Capture the cell that displays the provided text and extract its [X, Y] central coordinate. 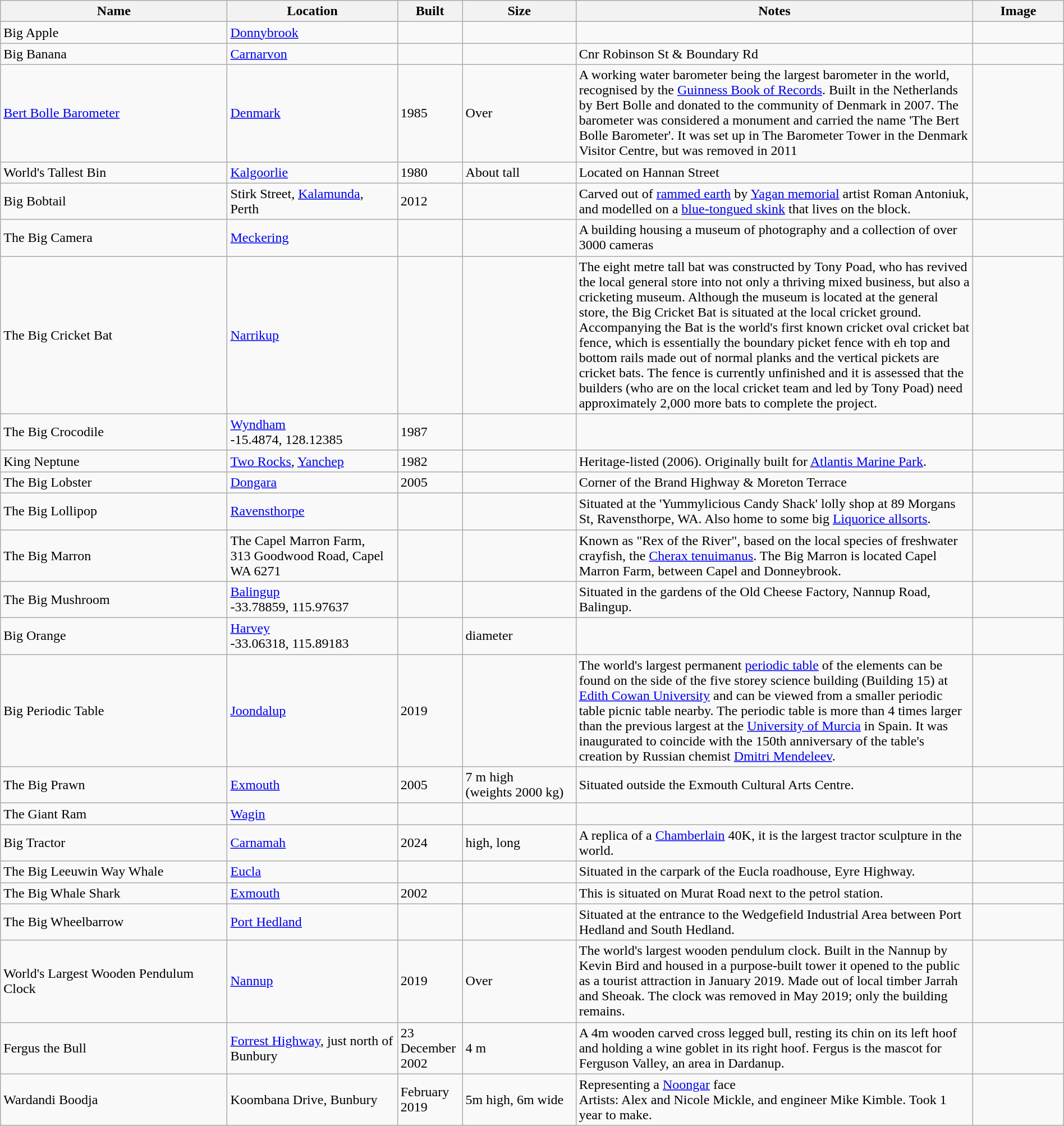
Meckering [312, 238]
Stirk Street, Kalamunda, Perth [312, 201]
Nannup [312, 981]
This is situated on Murat Road next to the petrol station. [774, 893]
Image [1019, 11]
Big Bobtail [114, 201]
7 m high(weights 2000 kg) [519, 785]
Located on Hannan Street [774, 172]
Narrikup [312, 335]
Wagin [312, 814]
The Big Cricket Bat [114, 335]
Cnr Robinson St & Boundary Rd [774, 54]
Big Apple [114, 33]
A building housing a museum of photography and a collection of over 3000 cameras [774, 238]
The Big Leeuwin Way Whale [114, 872]
Eucla [312, 872]
Carnamah [312, 843]
Dongara [312, 482]
Corner of the Brand Highway & Moreton Terrace [774, 482]
Built [430, 11]
Ravensthorpe [312, 511]
Denmark [312, 113]
5m high, 6m wide [519, 1100]
World's Tallest Bin [114, 172]
Bert Bolle Barometer [114, 113]
The Big Mushroom [114, 599]
Situated at the 'Yummylicious Candy Shack' lolly shop at 89 Morgans St, Ravensthorpe, WA. Also home to some big Liquorice allsorts. [774, 511]
The Big Whale Shark [114, 893]
World's Largest Wooden Pendulum Clock [114, 981]
The Big Crocodile [114, 432]
1987 [430, 432]
high, long [519, 843]
Situated at the entrance to the Wedgefield Industrial Area between Port Hedland and South Hedland. [774, 922]
King Neptune [114, 461]
Fergus the Bull [114, 1048]
Carved out of rammed earth by Yagan memorial artist Roman Antoniuk, and modelled on a blue-tongued skink that lives on the block. [774, 201]
2024 [430, 843]
Kalgoorlie [312, 172]
The Big Lollipop [114, 511]
The Big Prawn [114, 785]
Heritage-listed (2006). Originally built for Atlantis Marine Park. [774, 461]
Size [519, 11]
The Giant Ram [114, 814]
About tall [519, 172]
Representing a Noongar faceArtists: Alex and Nicole Mickle, and engineer Mike Kimble. Took 1 year to make. [774, 1100]
Koombana Drive, Bunbury [312, 1100]
Big Periodic Table [114, 711]
Donnybrook [312, 33]
4 m [519, 1048]
1982 [430, 461]
Forrest Highway, just north of Bunbury [312, 1048]
Carnarvon [312, 54]
Wardandi Boodja [114, 1100]
A replica of a Chamberlain 40K, it is the largest tractor sculpture in the world. [774, 843]
The Big Marron [114, 556]
Situated outside the Exmouth Cultural Arts Centre. [774, 785]
Port Hedland [312, 922]
Balingup-33.78859, 115.97637 [312, 599]
Joondalup [312, 711]
Notes [774, 11]
Name [114, 11]
The Big Camera [114, 238]
1985 [430, 113]
Big Tractor [114, 843]
Big Banana [114, 54]
23 December 2002 [430, 1048]
The Big Wheelbarrow [114, 922]
February 2019 [430, 1100]
2002 [430, 893]
Situated in the gardens of the Old Cheese Factory, Nannup Road, Balingup. [774, 599]
Harvey-33.06318, 115.89183 [312, 637]
Situated in the carpark of the Eucla roadhouse, Eyre Highway. [774, 872]
2012 [430, 201]
1980 [430, 172]
Two Rocks, Yanchep [312, 461]
Location [312, 11]
diameter [519, 637]
The Big Lobster [114, 482]
Big Orange [114, 637]
Wyndham-15.4874, 128.12385 [312, 432]
The Capel Marron Farm,313 Goodwood Road, Capel WA 6271 [312, 556]
